Capture the cell that displays the provided text and extract its [x, y] central coordinate. 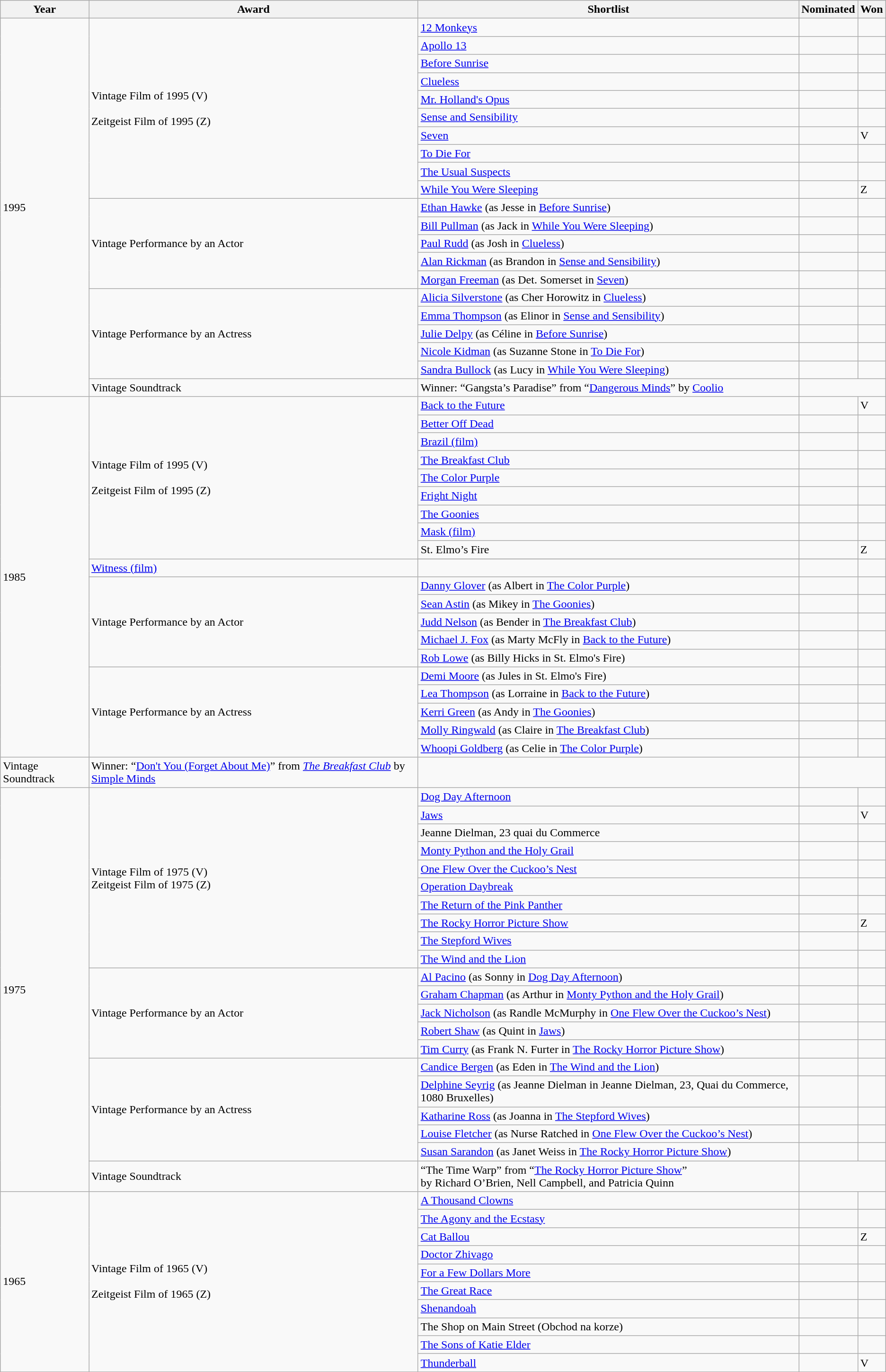
To Die For [609, 153]
Susan Sarandon (as Janet Weiss in The Rocky Horror Picture Show) [609, 1152]
Danny Glover (as Albert in The Color Purple) [609, 586]
Graham Chapman (as Arthur in Monty Python and the Holy Grail) [609, 995]
The Color Purple [609, 478]
Alan Rickman (as Brandon in Sense and Sensibility) [609, 262]
Ethan Hawke (as Jesse in Before Sunrise) [609, 207]
Paul Rudd (as Josh in Clueless) [609, 244]
Nicole Kidman (as Suzanne Stone in To Die For) [609, 352]
Mask (film) [609, 532]
Michael J. Fox (as Marty McFly in Back to the Future) [609, 640]
“The Time Warp” from “The Rocky Horror Picture Show”by Richard O’Brien, Nell Campbell, and Patricia Quinn [609, 1177]
Nominated [828, 9]
Shenandoah [609, 1309]
Doctor Zhivago [609, 1255]
Sean Astin (as Mikey in The Goonies) [609, 604]
Jack Nicholson (as Randle McMurphy in One Flew Over the Cuckoo’s Nest) [609, 1013]
1965 [44, 1282]
Winner: “Gangsta’s Paradise” from “Dangerous Minds” by Coolio [609, 388]
Vintage Film of 1965 (V) Zeitgeist Film of 1965 (Z) [254, 1282]
Judd Nelson (as Bender in The Breakfast Club) [609, 622]
Whoopi Goldberg (as Celie in The Color Purple) [609, 748]
Back to the Future [609, 406]
Molly Ringwald (as Claire in The Breakfast Club) [609, 730]
1985 [44, 576]
Lea Thompson (as Lorraine in Back to the Future) [609, 694]
Sandra Bullock (as Lucy in While You Were Sleeping) [609, 370]
One Flew Over the Cuckoo’s Nest [609, 869]
1995 [44, 207]
Winner: “Don't You (Forget About Me)” from The Breakfast Club by Simple Minds [254, 772]
Katharine Ross (as Joanna in The Stepford Wives) [609, 1115]
Operation Daybreak [609, 887]
Mr. Holland's Opus [609, 99]
Better Off Dead [609, 424]
The Sons of Katie Elder [609, 1345]
The Shop on Main Street (Obchod na korze) [609, 1327]
Seven [609, 135]
The Breakfast Club [609, 460]
Jeanne Dielman, 23 quai du Commerce [609, 833]
The Stepford Wives [609, 941]
Julie Delpy (as Céline in Before Sunrise) [609, 334]
The Rocky Horror Picture Show [609, 923]
For a Few Dollars More [609, 1273]
Award [254, 9]
The Usual Suspects [609, 171]
A Thousand Clowns [609, 1201]
Candice Bergen (as Eden in The Wind and the Lion) [609, 1067]
Shortlist [609, 9]
Bill Pullman (as Jack in While You Were Sleeping) [609, 226]
Dog Day Afternoon [609, 797]
The Goonies [609, 513]
Clueless [609, 81]
Jaws [609, 814]
Thunderball [609, 1363]
12 Monkeys [609, 27]
While You Were Sleeping [609, 189]
The Great Race [609, 1291]
The Wind and the Lion [609, 959]
Al Pacino (as Sonny in Dog Day Afternoon) [609, 977]
Alicia Silverstone (as Cher Horowitz in Clueless) [609, 298]
Before Sunrise [609, 63]
Rob Lowe (as Billy Hicks in St. Elmo's Fire) [609, 658]
Kerri Green (as Andy in The Goonies) [609, 712]
St. Elmo’s Fire [609, 550]
Brazil (film) [609, 442]
Won [872, 9]
Delphine Seyrig (as Jeanne Dielman in Jeanne Dielman, 23, Quai du Commerce, 1080 Bruxelles) [609, 1091]
Vintage Film of 1975 (V) Zeitgeist Film of 1975 (Z) [254, 877]
Morgan Freeman (as Det. Somerset in Seven) [609, 280]
Witness (film) [254, 568]
Apollo 13 [609, 45]
Emma Thompson (as Elinor in Sense and Sensibility) [609, 316]
Fright Night [609, 496]
Year [44, 9]
The Return of the Pink Panther [609, 905]
The Agony and the Ecstasy [609, 1219]
Louise Fletcher (as Nurse Ratched in One Flew Over the Cuckoo’s Nest) [609, 1134]
Demi Moore (as Jules in St. Elmo's Fire) [609, 676]
Sense and Sensibility [609, 117]
Robert Shaw (as Quint in Jaws) [609, 1031]
Cat Ballou [609, 1237]
Monty Python and the Holy Grail [609, 851]
1975 [44, 989]
Tim Curry (as Frank N. Furter in The Rocky Horror Picture Show) [609, 1049]
